Pinpoint the cell where the given text exists, returning its [X, Y] midpoint coordinate. 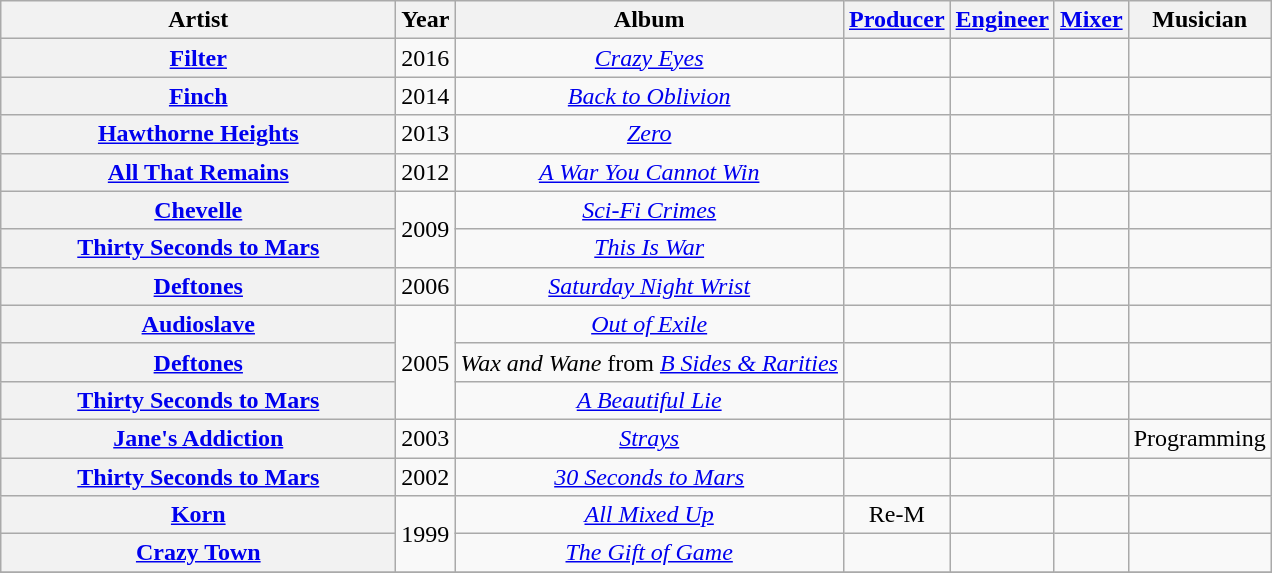
All Mixed Up [650, 515]
Hawthorne Heights [198, 134]
2002 [426, 477]
2005 [426, 362]
2013 [426, 134]
Audioslave [198, 324]
Musician [1200, 20]
2009 [426, 229]
2012 [426, 172]
30 Seconds to Mars [650, 477]
Saturday Night Wrist [650, 286]
2014 [426, 96]
2006 [426, 286]
Crazy Town [198, 553]
Zero [650, 134]
Filter [198, 58]
Strays [650, 438]
All That Remains [198, 172]
Programming [1200, 438]
1999 [426, 534]
Engineer [1002, 20]
Korn [198, 515]
Wax and Wane from B Sides & Rarities [650, 362]
Re-M [896, 515]
Producer [896, 20]
2016 [426, 58]
Album [650, 20]
Out of Exile [650, 324]
Artist [198, 20]
2003 [426, 438]
Year [426, 20]
Crazy Eyes [650, 58]
A War You Cannot Win [650, 172]
This Is War [650, 248]
Back to Oblivion [650, 96]
A Beautiful Lie [650, 400]
The Gift of Game [650, 553]
Sci-Fi Crimes [650, 210]
Finch [198, 96]
Mixer [1091, 20]
Chevelle [198, 210]
Jane's Addiction [198, 438]
